Search for the cell housing the specified text and yield its [X, Y] center coordinate. 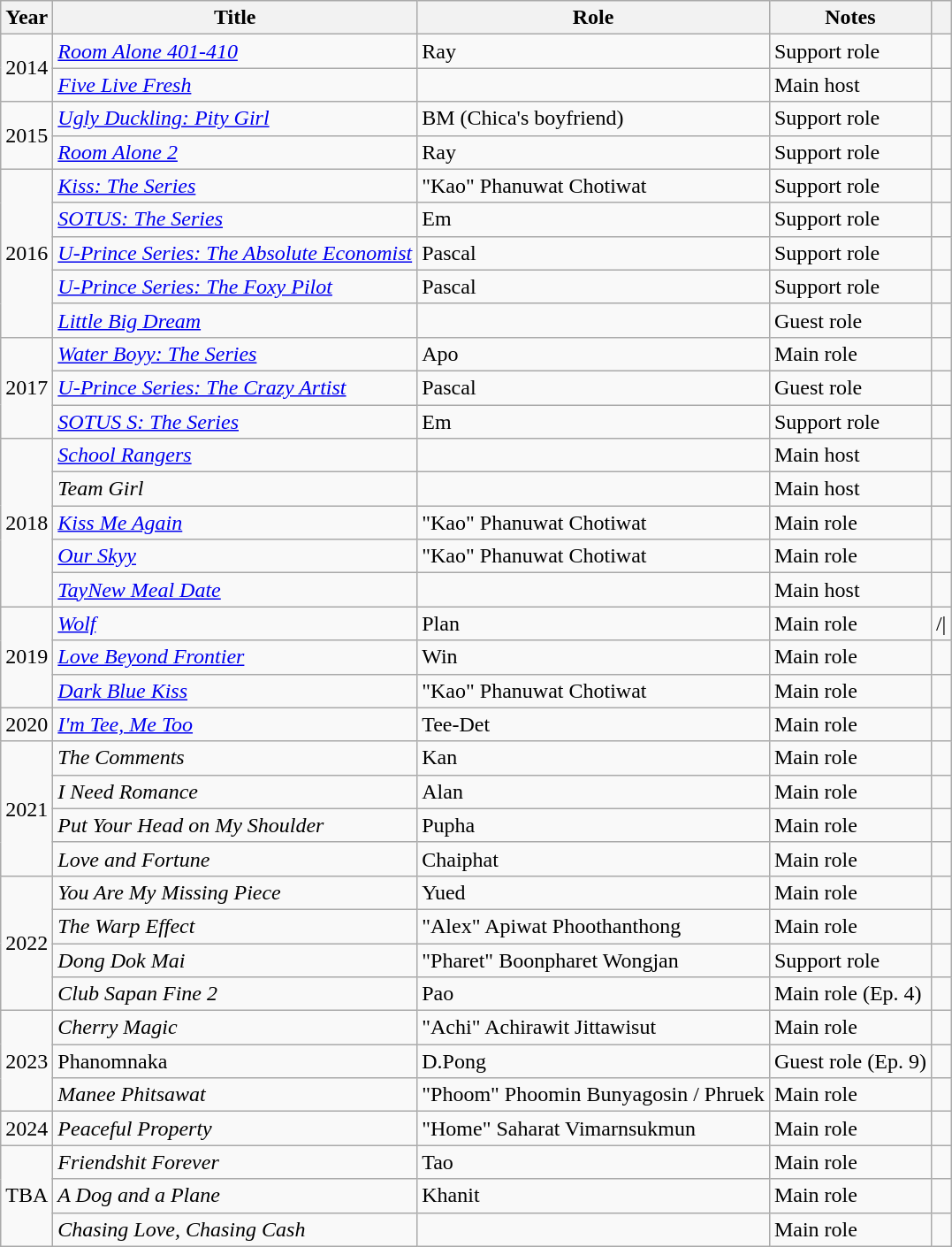
Kiss: The Series [235, 186]
Pao [594, 994]
The Comments [235, 758]
2021 [27, 808]
Our Skyy [235, 556]
2017 [27, 387]
Love Beyond Frontier [235, 657]
U-Prince Series: The Crazy Artist [235, 387]
Chasing Love, Chasing Cash [235, 1229]
School Rangers [235, 455]
"Home" Saharat Vimarnsukmun [594, 1128]
TBA [27, 1196]
Phanomnaka [235, 1061]
You Are My Missing Piece [235, 892]
Club Sapan Fine 2 [235, 994]
/| [941, 623]
Apo [594, 354]
Title [235, 18]
U-Prince Series: The Foxy Pilot [235, 287]
D.Pong [594, 1061]
2022 [27, 943]
Wolf [235, 623]
Love and Fortune [235, 859]
I'm Tee, Me Too [235, 724]
2016 [27, 253]
Team Girl [235, 489]
"Pharet" Boonpharet Wongjan [594, 960]
Five Live Fresh [235, 85]
SOTUS: The Series [235, 219]
Friendshit Forever [235, 1162]
Kan [594, 758]
Manee Phitsawat [235, 1095]
"Achi" Achirawit Jittawisut [594, 1028]
Room Alone 401-410 [235, 51]
Ugly Duckling: Pity Girl [235, 119]
U-Prince Series: The Absolute Economist [235, 253]
2014 [27, 68]
Pupha [594, 825]
Water Boyy: The Series [235, 354]
2019 [27, 657]
Dong Dok Mai [235, 960]
Main role (Ep. 4) [850, 994]
"Phoom" Phoomin Bunyagosin / Phruek [594, 1095]
2018 [27, 523]
Role [594, 18]
Room Alone 2 [235, 152]
Alan [594, 792]
2023 [27, 1061]
Chaiphat [594, 859]
TayNew Meal Date [235, 590]
Notes [850, 18]
The Warp Effect [235, 926]
A Dog and a Plane [235, 1196]
2020 [27, 724]
Yued [594, 892]
Khanit [594, 1196]
Little Big Dream [235, 320]
Tee-Det [594, 724]
Cherry Magic [235, 1028]
2024 [27, 1128]
Peaceful Property [235, 1128]
Year [27, 18]
Dark Blue Kiss [235, 691]
Kiss Me Again [235, 523]
I Need Romance [235, 792]
Guest role (Ep. 9) [850, 1061]
"Alex" Apiwat Phoothanthong [594, 926]
Win [594, 657]
2015 [27, 135]
Plan [594, 623]
BM (Chica's boyfriend) [594, 119]
Put Your Head on My Shoulder [235, 825]
Tao [594, 1162]
SOTUS S: The Series [235, 422]
